Return [x, y] of the center of cell containing provided text 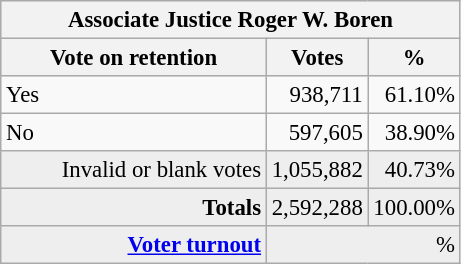
Invalid or blank votes [134, 170]
Votes [317, 58]
Voter turnout [134, 245]
38.90% [414, 133]
Yes [134, 95]
2,592,288 [317, 208]
Vote on retention [134, 58]
597,605 [317, 133]
40.73% [414, 170]
Associate Justice Roger W. Boren [231, 20]
No [134, 133]
938,711 [317, 95]
Totals [134, 208]
61.10% [414, 95]
1,055,882 [317, 170]
100.00% [414, 208]
